Return the (x, y) coordinate for the center point of the cell that contains the specified text.  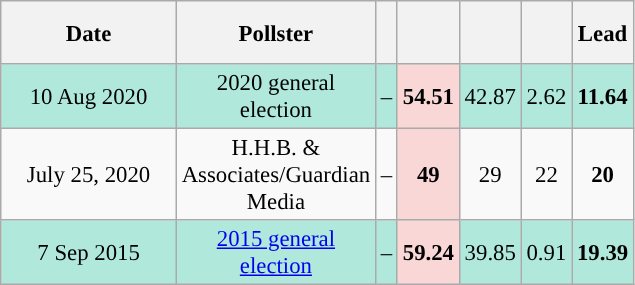
42.87 (490, 96)
22 (546, 175)
29 (490, 175)
Lead (603, 32)
7 Sep 2015 (89, 252)
20 (603, 175)
39.85 (490, 252)
11.64 (603, 96)
Date (89, 32)
Pollster (276, 32)
H.H.B. & Associates/Guardian Media (276, 175)
10 Aug 2020 (89, 96)
2015 general election (276, 252)
54.51 (428, 96)
July 25, 2020 (89, 175)
0.91 (546, 252)
49 (428, 175)
59.24 (428, 252)
2020 general election (276, 96)
19.39 (603, 252)
2.62 (546, 96)
